Capture the cell that displays the provided text and extract its (X, Y) central coordinate. 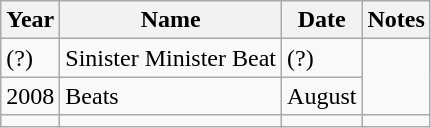
Year (30, 20)
Sinister Minister Beat (171, 58)
Notes (396, 20)
August (322, 96)
Name (171, 20)
2008 (30, 96)
Date (322, 20)
Beats (171, 96)
